Scan for the cell matching the given text and deliver its (X, Y) coordinate at center. 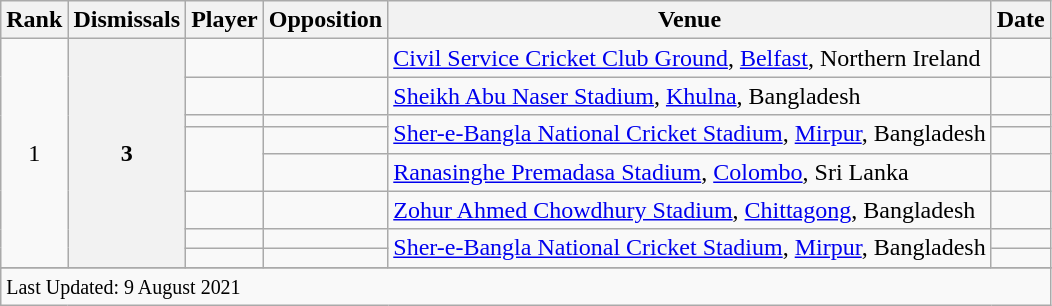
Rank (34, 20)
Ranasinghe Premadasa Stadium, Colombo, Sri Lanka (690, 172)
Civil Service Cricket Club Ground, Belfast, Northern Ireland (690, 58)
Venue (690, 20)
3 (127, 153)
Date (1020, 20)
1 (34, 153)
Dismissals (127, 20)
Player (225, 20)
Sheikh Abu Naser Stadium, Khulna, Bangladesh (690, 96)
Last Updated: 9 August 2021 (526, 286)
Zohur Ahmed Chowdhury Stadium, Chittagong, Bangladesh (690, 210)
Opposition (325, 20)
